Find where the given text appears and provide that cell's center as [x, y] coordinate. 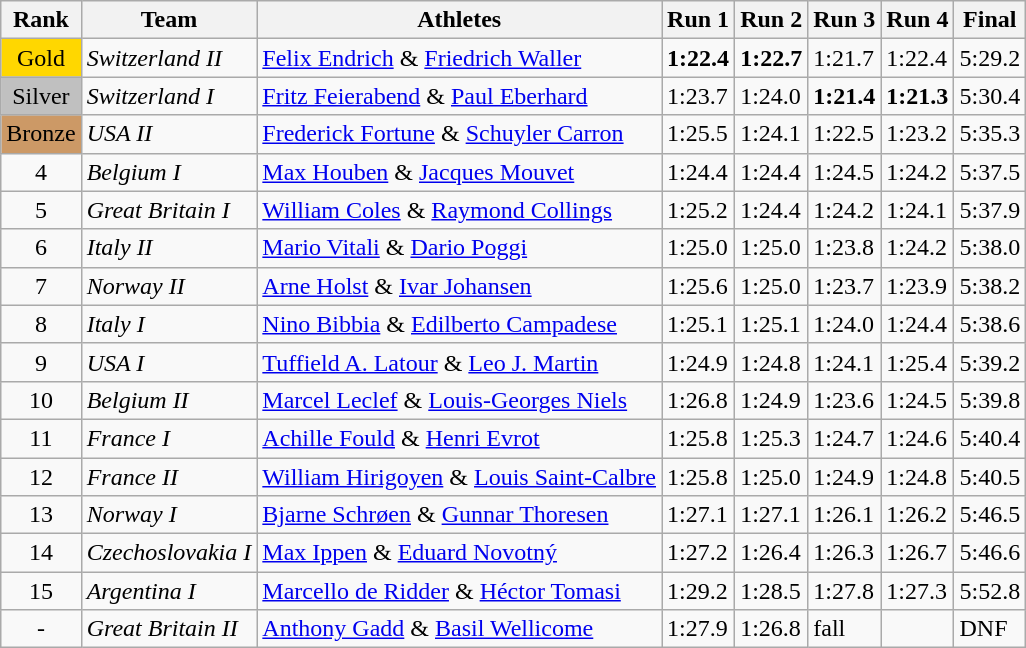
10 [41, 400]
1:23.2 [918, 134]
Bronze [41, 134]
5:52.8 [990, 591]
DNF [990, 629]
USA I [169, 362]
5:38.6 [990, 324]
1:25.4 [918, 362]
Great Britain I [169, 210]
Max Houben & Jacques Mouvet [460, 172]
5:40.4 [990, 438]
1:23.6 [844, 400]
France II [169, 477]
USA II [169, 134]
Run 2 [772, 20]
Team [169, 20]
1:23.9 [918, 286]
5:46.6 [990, 553]
1:27.9 [698, 629]
9 [41, 362]
5:35.3 [990, 134]
1:21.7 [844, 58]
8 [41, 324]
Marcel Leclef & Louis-Georges Niels [460, 400]
Belgium II [169, 400]
Run 1 [698, 20]
1:27.2 [698, 553]
Frederick Fortune & Schuyler Carron [460, 134]
1:26.1 [844, 515]
Final [990, 20]
1:26.7 [918, 553]
1:26.2 [918, 515]
Felix Endrich & Friedrich Waller [460, 58]
12 [41, 477]
5:37.9 [990, 210]
1:21.3 [918, 96]
Run 3 [844, 20]
Max Ippen & Eduard Novotný [460, 553]
5 [41, 210]
4 [41, 172]
Czechoslovakia I [169, 553]
Nino Bibbia & Edilberto Campadese [460, 324]
Switzerland II [169, 58]
France I [169, 438]
Silver [41, 96]
1:22.7 [772, 58]
13 [41, 515]
1:26.4 [772, 553]
5:46.5 [990, 515]
Bjarne Schrøen & Gunnar Thoresen [460, 515]
Tuffield A. Latour & Leo J. Martin [460, 362]
Anthony Gadd & Basil Wellicome [460, 629]
1:25.2 [698, 210]
1:27.8 [844, 591]
Italy II [169, 248]
5:40.5 [990, 477]
- [41, 629]
Marcello de Ridder & Héctor Tomasi [460, 591]
7 [41, 286]
Switzerland I [169, 96]
1:26.3 [844, 553]
11 [41, 438]
5:37.5 [990, 172]
1:24.6 [918, 438]
5:39.8 [990, 400]
Arne Holst & Ivar Johansen [460, 286]
5:39.2 [990, 362]
Achille Fould & Henri Evrot [460, 438]
Fritz Feierabend & Paul Eberhard [460, 96]
1:25.6 [698, 286]
1:25.3 [772, 438]
1:21.4 [844, 96]
Norway II [169, 286]
6 [41, 248]
Norway I [169, 515]
1:22.5 [844, 134]
1:27.3 [918, 591]
William Coles & Raymond Collings [460, 210]
5:38.0 [990, 248]
Belgium I [169, 172]
5:38.2 [990, 286]
Great Britain II [169, 629]
fall [844, 629]
Mario Vitali & Dario Poggi [460, 248]
Athletes [460, 20]
Gold [41, 58]
1:23.8 [844, 248]
1:29.2 [698, 591]
Italy I [169, 324]
Rank [41, 20]
1:28.5 [772, 591]
1:25.5 [698, 134]
15 [41, 591]
14 [41, 553]
Run 4 [918, 20]
5:29.2 [990, 58]
Argentina I [169, 591]
5:30.4 [990, 96]
1:24.7 [844, 438]
William Hirigoyen & Louis Saint-Calbre [460, 477]
